Find where the given text appears and provide that cell's center as (X, Y) coordinate. 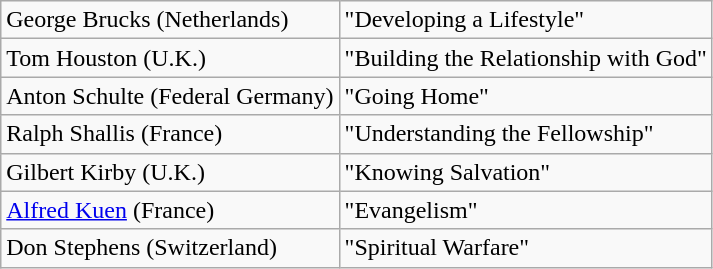
"Developing a Lifestyle" (526, 20)
Tom Houston (U.K.) (170, 58)
"Spiritual Warfare" (526, 248)
Ralph Shallis (France) (170, 134)
"Going Home" (526, 96)
Don Stephens (Switzerland) (170, 248)
"Understanding the Fellowship" (526, 134)
Alfred Kuen (France) (170, 210)
Anton Schulte (Federal Germany) (170, 96)
"Evangelism" (526, 210)
George Brucks (Netherlands) (170, 20)
"Building the Relationship with God" (526, 58)
"Knowing Salvation" (526, 172)
Gilbert Kirby (U.K.) (170, 172)
